Return [X, Y] of the center of cell containing provided text 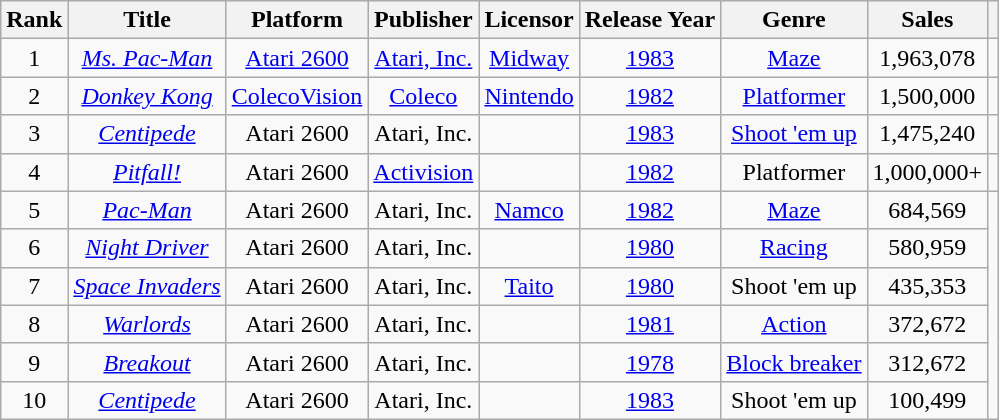
5 [34, 210]
Publisher [424, 20]
Block breaker [794, 362]
7 [34, 286]
1,963,078 [928, 58]
Nintendo [529, 96]
684,569 [928, 210]
1,475,240 [928, 134]
Donkey Kong [147, 96]
435,353 [928, 286]
580,959 [928, 248]
3 [34, 134]
1981 [650, 324]
Action [794, 324]
Title [147, 20]
1 [34, 58]
4 [34, 172]
Night Driver [147, 248]
1978 [650, 362]
ColecoVision [297, 96]
Namco [529, 210]
372,672 [928, 324]
Activision [424, 172]
Taito [529, 286]
Racing [794, 248]
Genre [794, 20]
8 [34, 324]
Sales [928, 20]
Rank [34, 20]
Coleco [424, 96]
Ms. Pac-Man [147, 58]
312,672 [928, 362]
2 [34, 96]
Warlords [147, 324]
Midway [529, 58]
Platform [297, 20]
1,500,000 [928, 96]
Space Invaders [147, 286]
Pac-Man [147, 210]
Licensor [529, 20]
Pitfall! [147, 172]
9 [34, 362]
10 [34, 400]
100,499 [928, 400]
Breakout [147, 362]
Release Year [650, 20]
1,000,000+ [928, 172]
6 [34, 248]
